Capture the cell that displays the provided text and extract its (x, y) central coordinate. 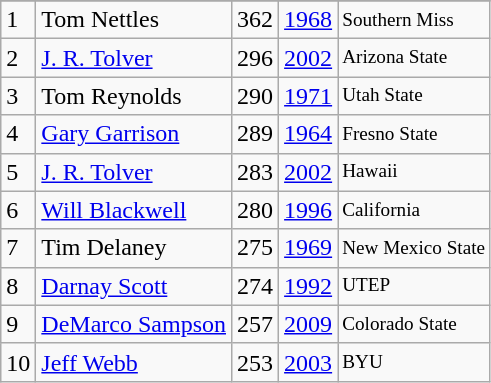
7 (18, 248)
4 (18, 134)
New Mexico State (414, 248)
290 (256, 96)
280 (256, 210)
5 (18, 172)
2 (18, 58)
283 (256, 172)
2003 (308, 362)
Tim Delaney (134, 248)
3 (18, 96)
1968 (308, 20)
Southern Miss (414, 20)
Gary Garrison (134, 134)
Jeff Webb (134, 362)
Darnay Scott (134, 286)
257 (256, 324)
296 (256, 58)
1971 (308, 96)
Hawaii (414, 172)
UTEP (414, 286)
9 (18, 324)
275 (256, 248)
274 (256, 286)
Will Blackwell (134, 210)
Fresno State (414, 134)
1969 (308, 248)
Arizona State (414, 58)
253 (256, 362)
8 (18, 286)
10 (18, 362)
DeMarco Sampson (134, 324)
Tom Nettles (134, 20)
362 (256, 20)
2009 (308, 324)
BYU (414, 362)
California (414, 210)
Tom Reynolds (134, 96)
Colorado State (414, 324)
Utah State (414, 96)
1996 (308, 210)
289 (256, 134)
1964 (308, 134)
1992 (308, 286)
6 (18, 210)
1 (18, 20)
